Search for the cell housing the specified text and yield its [x, y] center coordinate. 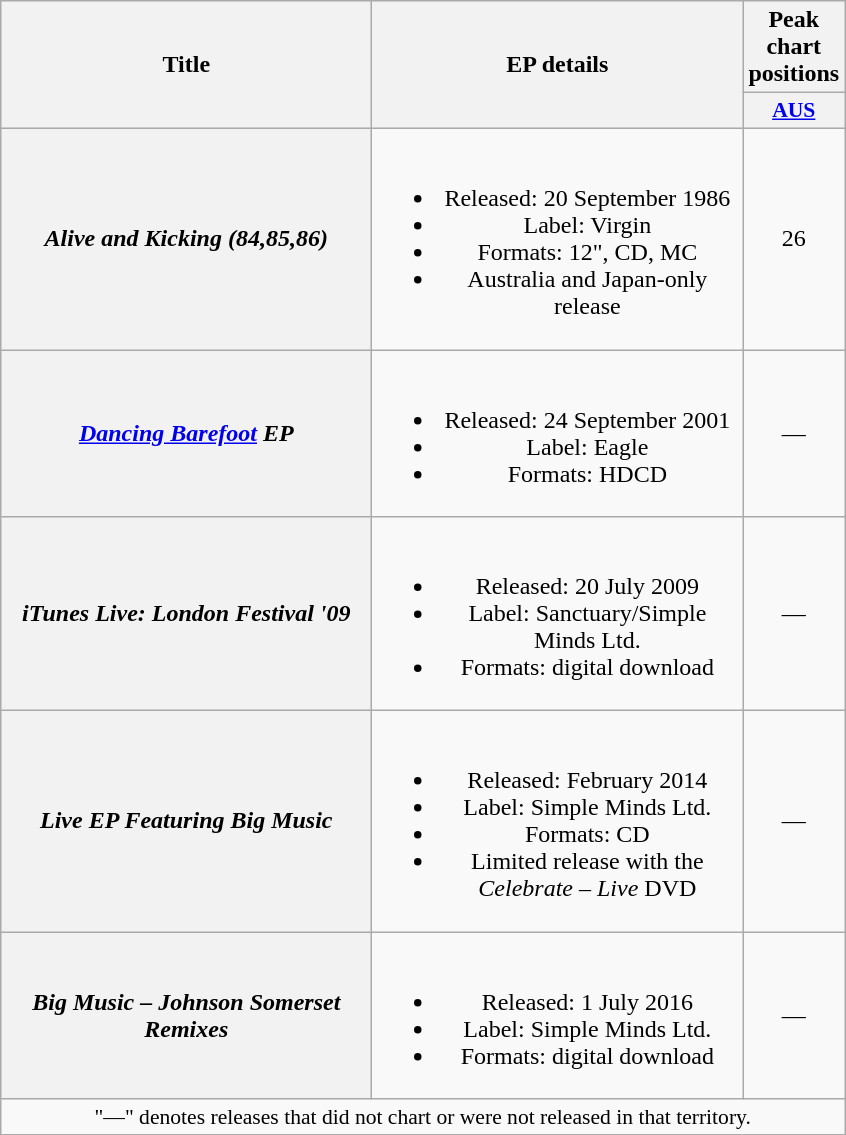
Released: February 2014Label: Simple Minds Ltd.Formats: CDLimited release with the Celebrate – Live DVD [558, 822]
Released: 20 July 2009Label: Sanctuary/Simple Minds Ltd.Formats: digital download [558, 614]
iTunes Live: London Festival '09 [186, 614]
Title [186, 65]
Released: 1 July 2016Label: Simple Minds Ltd.Formats: digital download [558, 1016]
Big Music – Johnson Somerset Remixes [186, 1016]
Peak chart positions [794, 47]
Released: 24 September 2001Label: EagleFormats: HDCD [558, 434]
EP details [558, 65]
Live EP Featuring Big Music [186, 822]
Dancing Barefoot EP [186, 434]
Released: 20 September 1986Label: VirginFormats: 12", CD, MCAustralia and Japan-only release [558, 238]
AUS [794, 111]
"—" denotes releases that did not chart or were not released in that territory. [423, 1117]
Alive and Kicking (84,85,86) [186, 238]
26 [794, 238]
